Locate the cell with the specified text and output its [X, Y] center coordinate. 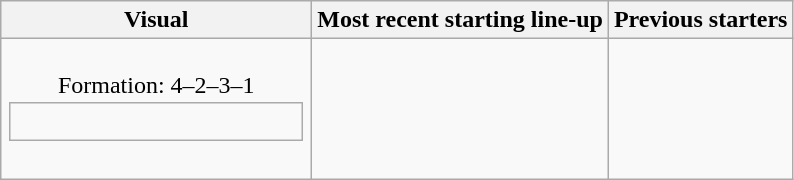
Previous starters [700, 20]
Formation: 4–2–3–1 [156, 110]
Visual [156, 20]
Most recent starting line-up [460, 20]
